Extract the [X, Y] coordinate from the center of the cell holding the provided text.  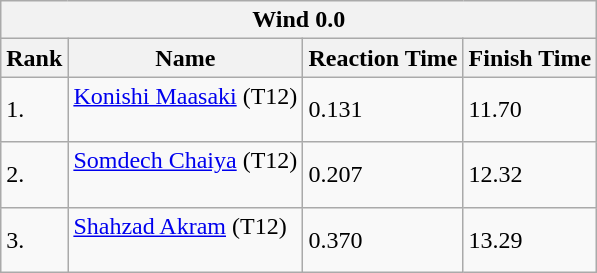
Reaction Time [383, 58]
1. [34, 110]
Konishi Maasaki (T12) [186, 110]
0.207 [383, 174]
Wind 0.0 [299, 20]
11.70 [530, 110]
13.29 [530, 240]
Shahzad Akram (T12) [186, 240]
0.370 [383, 240]
Somdech Chaiya (T12) [186, 174]
Rank [34, 58]
2. [34, 174]
Name [186, 58]
0.131 [383, 110]
3. [34, 240]
Finish Time [530, 58]
12.32 [530, 174]
